Output the (x, y) coordinate of the center of the cell containing the given text.  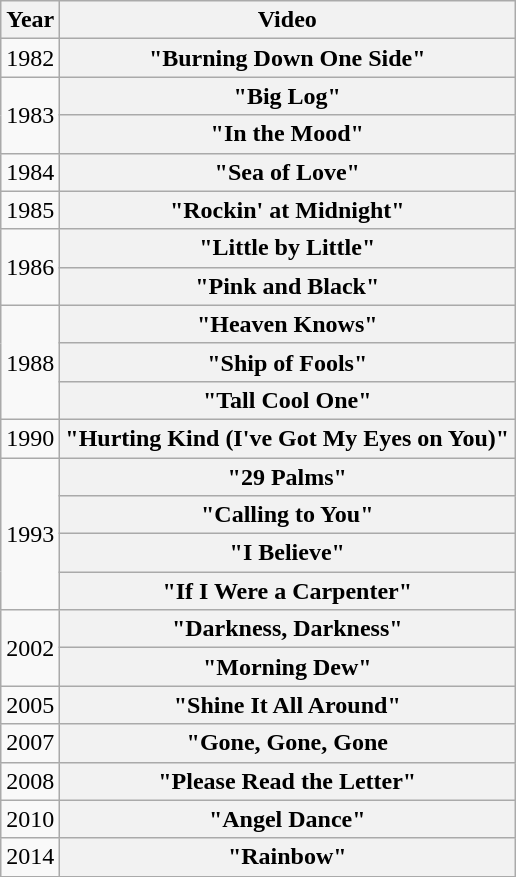
"Rockin' at Midnight" (288, 210)
1984 (30, 172)
2007 (30, 743)
"I Believe" (288, 553)
"Darkness, Darkness" (288, 629)
"Pink and Black" (288, 286)
"Calling to You" (288, 515)
"29 Palms" (288, 477)
"Heaven Knows" (288, 324)
"Rainbow" (288, 857)
1982 (30, 58)
2008 (30, 781)
"Big Log" (288, 96)
Year (30, 20)
1990 (30, 438)
2014 (30, 857)
1993 (30, 534)
"Little by Little" (288, 248)
"Hurting Kind (I've Got My Eyes on You)" (288, 438)
"Ship of Fools" (288, 362)
"In the Mood" (288, 134)
2005 (30, 705)
"Please Read the Letter" (288, 781)
"Burning Down One Side" (288, 58)
"Tall Cool One" (288, 400)
1988 (30, 362)
1985 (30, 210)
"If I Were a Carpenter" (288, 591)
"Sea of Love" (288, 172)
2010 (30, 819)
"Gone, Gone, Gone (288, 743)
"Shine It All Around" (288, 705)
1986 (30, 267)
Video (288, 20)
"Angel Dance" (288, 819)
2002 (30, 648)
1983 (30, 115)
"Morning Dew" (288, 667)
